Identify which cell holds the provided text, then report its [X, Y] central coordinate. 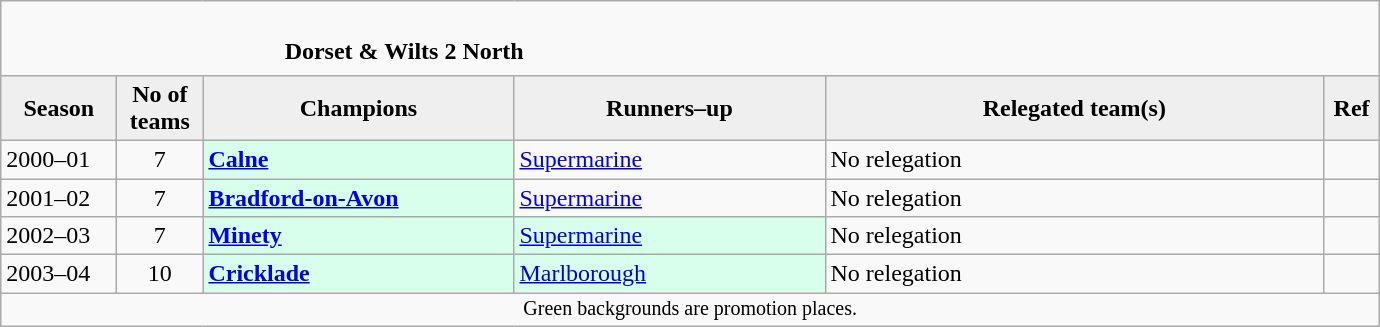
Calne [358, 159]
Runners–up [670, 108]
2002–03 [59, 236]
10 [160, 274]
2001–02 [59, 197]
Marlborough [670, 274]
Relegated team(s) [1074, 108]
Season [59, 108]
Green backgrounds are promotion places. [690, 310]
Cricklade [358, 274]
Champions [358, 108]
No of teams [160, 108]
Bradford-on-Avon [358, 197]
Ref [1352, 108]
Minety [358, 236]
2003–04 [59, 274]
2000–01 [59, 159]
